Scan for the cell matching the given text and deliver its (x, y) coordinate at center. 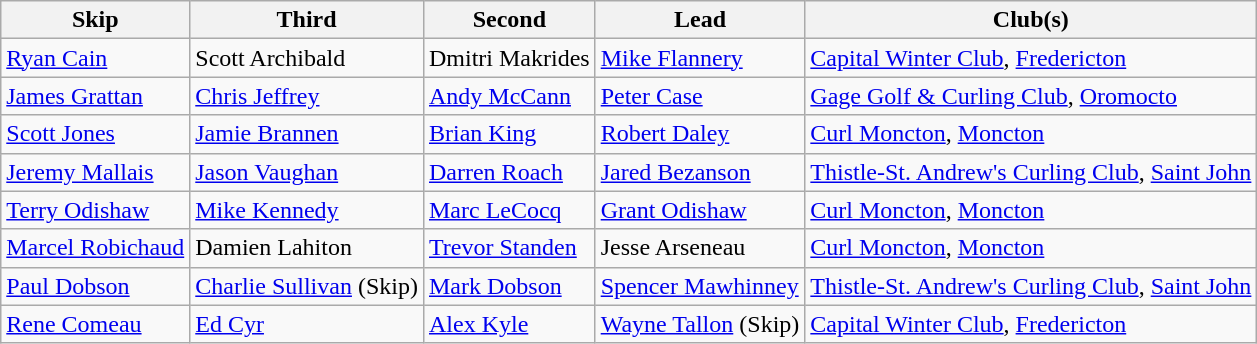
Damien Lahiton (307, 248)
Dmitri Makrides (509, 58)
Scott Jones (96, 134)
Marc LeCocq (509, 210)
Mike Kennedy (307, 210)
Marcel Robichaud (96, 248)
Jesse Arseneau (700, 248)
Third (307, 20)
Spencer Mawhinney (700, 286)
Peter Case (700, 96)
Jason Vaughan (307, 172)
Wayne Tallon (Skip) (700, 324)
Rene Comeau (96, 324)
Second (509, 20)
Jamie Brannen (307, 134)
Trevor Standen (509, 248)
James Grattan (96, 96)
Brian King (509, 134)
Andy McCann (509, 96)
Gage Golf & Curling Club, Oromocto (1031, 96)
Chris Jeffrey (307, 96)
Darren Roach (509, 172)
Terry Odishaw (96, 210)
Grant Odishaw (700, 210)
Mike Flannery (700, 58)
Skip (96, 20)
Robert Daley (700, 134)
Jeremy Mallais (96, 172)
Mark Dobson (509, 286)
Club(s) (1031, 20)
Ed Cyr (307, 324)
Paul Dobson (96, 286)
Scott Archibald (307, 58)
Alex Kyle (509, 324)
Charlie Sullivan (Skip) (307, 286)
Ryan Cain (96, 58)
Jared Bezanson (700, 172)
Lead (700, 20)
